Capture the cell that displays the provided text and extract its (x, y) central coordinate. 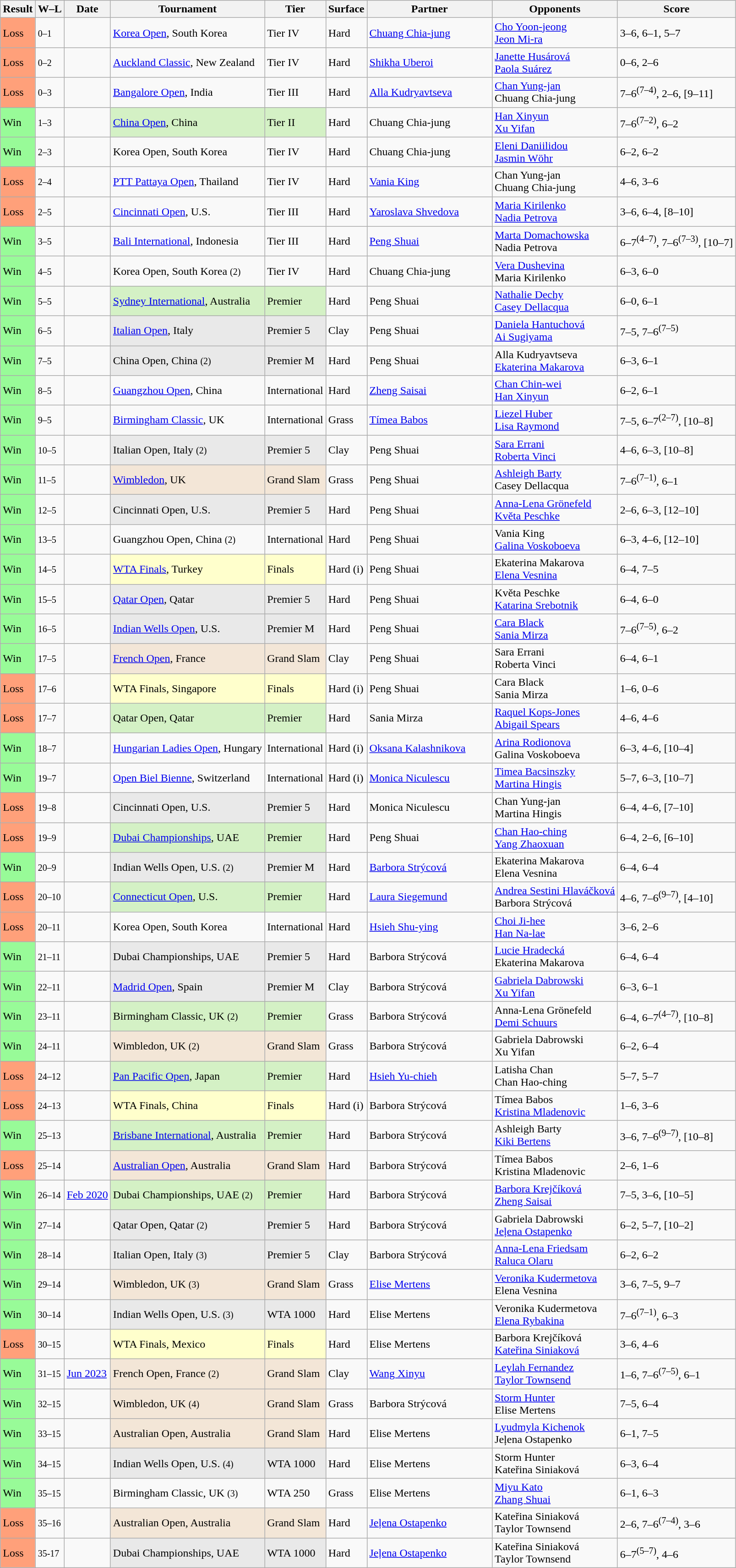
6–2, 5–7, [10–2] (676, 1225)
Bali International, Indonesia (187, 241)
Score (676, 9)
11–5 (49, 480)
6–3, 4–6, [12–10] (676, 540)
Vania King Galina Voskoboeva (555, 540)
Wimbledon, UK (4) (187, 1404)
7–5 (49, 360)
Arina Rodionova Galina Voskoboeva (555, 748)
6–2, 6–4 (676, 1046)
26–14 (49, 1195)
6–1, 6–3 (676, 1493)
7–6(7–1), 6–1 (676, 480)
25–13 (49, 1135)
Maria Kirilenko Nadia Petrova (555, 212)
Chan Yung-jan Martina Hingis (555, 807)
Guangzhou Open, China (187, 390)
Shikha Uberoi (430, 62)
Jun 2023 (87, 1374)
5–7, 6–3, [10–7] (676, 778)
Zheng Saisai (430, 390)
6–5 (49, 331)
4–6, 6–3, [10–8] (676, 450)
2–6, 6–3, [12–10] (676, 509)
7–6(7–4), 2–6, [9–11] (676, 93)
Wang Xinyu (430, 1374)
3–6, 2–6 (676, 927)
Qatar Open, Qatar (2) (187, 1225)
23–11 (49, 1016)
8–5 (49, 390)
Indian Wells Open, U.S. (187, 628)
Barbora Krejčíková Zheng Saisai (555, 1195)
2–4 (49, 181)
5–5 (49, 300)
6–4, 7–5 (676, 569)
6–4, 6–7(4–7), [10–8] (676, 1016)
29–14 (49, 1284)
Leylah Fernandez Taylor Townsend (555, 1374)
PTT Pattaya Open, Thailand (187, 181)
4–5 (49, 271)
Anna-Lena Grönefeld Květa Peschke (555, 509)
18–7 (49, 748)
Raquel Kops-Jones Abigail Spears (555, 718)
3–6, 7–6(9–7), [10–8] (676, 1135)
Date (87, 9)
Oksana Kalashnikova (430, 748)
Vania King (430, 181)
Latisha Chan Chan Hao-ching (555, 1076)
Lyudmyla Kichenok Jeļena Ostapenko (555, 1434)
Barbora Krejčíková Kateřina Siniaková (555, 1344)
Veronika Kudermetova Elena Rybakina (555, 1314)
Chan Chin-wei Han Xinyun (555, 390)
9–5 (49, 421)
W–L (49, 9)
2–3 (49, 152)
Cho Yoon-jeong Jeon Mi-ra (555, 33)
32–15 (49, 1404)
Choi Ji-hee Han Na-lae (555, 927)
1–6, 3–6 (676, 1106)
Birmingham Classic, UK (2) (187, 1016)
6–7(4–7), 7–6(7–3), [10–7] (676, 241)
3–6, 6–4, [8–10] (676, 212)
Storm Hunter Elise Mertens (555, 1404)
Wimbledon, UK (187, 480)
China Open, China (2) (187, 360)
Daniela Hantuchová Ai Sugiyama (555, 331)
Partner (430, 9)
WTA Finals, Turkey (187, 569)
WTA Finals, Mexico (187, 1344)
Květa Peschke Katarina Srebotnik (555, 599)
Anna-Lena Grönefeld Demi Schuurs (555, 1016)
French Open, France (2) (187, 1374)
25–14 (49, 1165)
31–15 (49, 1374)
Yaroslava Shvedova (430, 212)
Birmingham Classic, UK (187, 421)
Result (18, 9)
Eleni Daniilidou Jasmin Wöhr (555, 152)
6–7(5–7), 4–6 (676, 1553)
24–12 (49, 1076)
4–6, 7–6(9–7), [4–10] (676, 897)
Italian Open, Italy (2) (187, 450)
3–6, 6–1, 5–7 (676, 33)
0–6, 2–6 (676, 62)
Korea Open, South Korea (2) (187, 271)
20–9 (49, 868)
Birmingham Classic, UK (3) (187, 1493)
Sydney International, Australia (187, 300)
Hsieh Shu-ying (430, 927)
35–15 (49, 1493)
17–7 (49, 718)
4–6, 3–6 (676, 181)
Marta Domachowska Nadia Petrova (555, 241)
17–5 (49, 659)
6–4, 6–0 (676, 599)
Han Xinyun Xu Yifan (555, 122)
Nathalie Dechy Casey Dellacqua (555, 300)
24–11 (49, 1046)
Auckland Classic, New Zealand (187, 62)
2–5 (49, 212)
Andrea Sestini Hlaváčková Barbora Strýcová (555, 897)
Indian Wells Open, U.S. (2) (187, 868)
20–10 (49, 897)
0–2 (49, 62)
6–2, 6–1 (676, 390)
7–5, 7–6(7–5) (676, 331)
Indian Wells Open, U.S. (3) (187, 1314)
7–6(7–5), 6–2 (676, 628)
Tier II (295, 122)
Vera Dushevina Maria Kirilenko (555, 271)
Madrid Open, Spain (187, 987)
Chan Hao-ching Yang Zhaoxuan (555, 837)
Open Biel Bienne, Switzerland (187, 778)
Wimbledon, UK (3) (187, 1284)
6–3, 6–4 (676, 1463)
Sania Mirza (430, 718)
0–1 (49, 33)
20–11 (49, 927)
6–4, 2–6, [6–10] (676, 837)
30–15 (49, 1344)
5–7, 5–7 (676, 1076)
6–0, 6–1 (676, 300)
Timea Bacsinszky Martina Hingis (555, 778)
30–14 (49, 1314)
China Open, China (187, 122)
35–16 (49, 1523)
6–3, 4–6, [10–4] (676, 748)
35-17 (49, 1553)
Gabriela Dabrowski Jeļena Ostapenko (555, 1225)
21–11 (49, 956)
15–5 (49, 599)
Alla Kudryavtseva Ekaterina Makarova (555, 360)
19–7 (49, 778)
Tier (295, 9)
Dubai Championships, UAE (2) (187, 1195)
Miyu Kato Zhang Shuai (555, 1493)
28–14 (49, 1254)
Italian Open, Italy (3) (187, 1254)
1–6, 7–6(7–5), 6–1 (676, 1374)
34–15 (49, 1463)
6–3, 6–0 (676, 271)
1–6, 0–6 (676, 688)
13–5 (49, 540)
Brisbane International, Australia (187, 1135)
Anna-Lena Friedsam Raluca Olaru (555, 1254)
Ashleigh Barty Kiki Bertens (555, 1135)
2–6, 1–6 (676, 1165)
Veronika Kudermetova Elena Vesnina (555, 1284)
33–15 (49, 1434)
WTA Finals, Singapore (187, 688)
Guangzhou Open, China (2) (187, 540)
Connecticut Open, U.S. (187, 897)
French Open, France (187, 659)
Pan Pacific Open, Japan (187, 1076)
19–8 (49, 807)
WTA Finals, China (187, 1106)
3–5 (49, 241)
7–5, 3–6, [10–5] (676, 1195)
Liezel Huber Lisa Raymond (555, 421)
27–14 (49, 1225)
Ashleigh Barty Casey Dellacqua (555, 480)
7–5, 6–4 (676, 1404)
WTA 250 (295, 1493)
6–4, 6–1 (676, 659)
Feb 2020 (87, 1195)
24–13 (49, 1106)
17–6 (49, 688)
1–3 (49, 122)
7–6(7–1), 6–3 (676, 1314)
Hsieh Yu-chieh (430, 1076)
4–6, 4–6 (676, 718)
Surface (346, 9)
Bangalore Open, India (187, 93)
16–5 (49, 628)
3–6, 7–5, 9–7 (676, 1284)
Tímea Babos (430, 421)
Laura Siegemund (430, 897)
10–5 (49, 450)
6–4, 4–6, [7–10] (676, 807)
Janette Husárová Paola Suárez (555, 62)
2–6, 7–6(7–4), 3–6 (676, 1523)
22–11 (49, 987)
0–3 (49, 93)
7–6(7–2), 6–2 (676, 122)
Hungarian Ladies Open, Hungary (187, 748)
7–5, 6–7(2–7), [10–8] (676, 421)
Indian Wells Open, U.S. (4) (187, 1463)
3–6, 4–6 (676, 1344)
Opponents (555, 9)
14–5 (49, 569)
Alla Kudryavtseva (430, 93)
Italian Open, Italy (187, 331)
12–5 (49, 509)
6–1, 7–5 (676, 1434)
19–9 (49, 837)
Lucie Hradecká Ekaterina Makarova (555, 956)
Storm Hunter Kateřina Siniaková (555, 1463)
Wimbledon, UK (2) (187, 1046)
Tournament (187, 9)
